For the text-containing cell, return its midpoint in (X, Y) coordinate format. 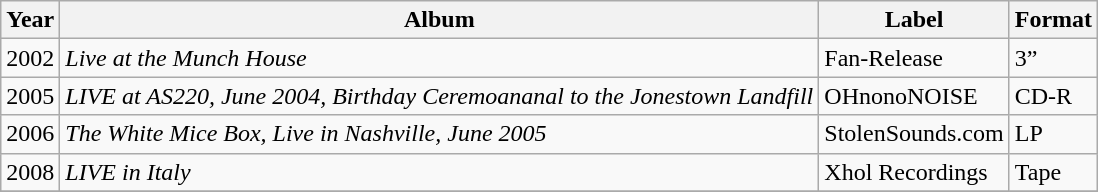
3” (1053, 58)
Year (30, 20)
OHnonoNOISE (914, 96)
2008 (30, 172)
Live at the Munch House (440, 58)
LP (1053, 134)
Label (914, 20)
Tape (1053, 172)
StolenSounds.com (914, 134)
LIVE at AS220, June 2004, Birthday Ceremoananal to the Jonestown Landfill (440, 96)
The White Mice Box, Live in Nashville, June 2005 (440, 134)
2002 (30, 58)
Fan-Release (914, 58)
Format (1053, 20)
LIVE in Italy (440, 172)
Xhol Recordings (914, 172)
2006 (30, 134)
2005 (30, 96)
CD-R (1053, 96)
Album (440, 20)
